From the cell containing the given text, extract its center point as [X, Y] coordinate. 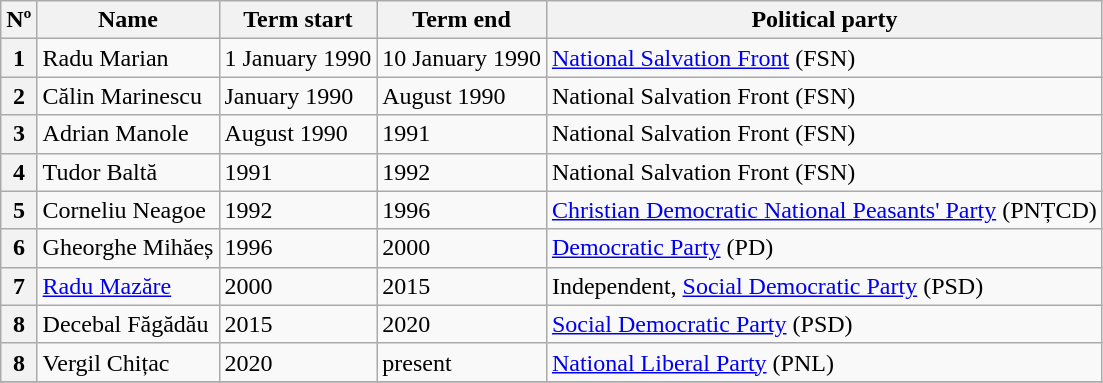
Term start [298, 20]
present [462, 362]
January 1990 [298, 96]
Radu Marian [128, 58]
4 [19, 172]
Independent, Social Democratic Party (PSD) [824, 286]
5 [19, 210]
1 [19, 58]
7 [19, 286]
Political party [824, 20]
Adrian Manole [128, 134]
Democratic Party (PD) [824, 248]
Vergil Chițac [128, 362]
Corneliu Neagoe [128, 210]
National Liberal Party (PNL) [824, 362]
Name [128, 20]
Social Democratic Party (PSD) [824, 324]
Tudor Baltă [128, 172]
Gheorghe Mihăeș [128, 248]
Decebal Făgădău [128, 324]
1 January 1990 [298, 58]
Radu Mazăre [128, 286]
3 [19, 134]
6 [19, 248]
Călin Marinescu [128, 96]
Nº [19, 20]
Christian Democratic National Peasants' Party (PNȚCD) [824, 210]
Term end [462, 20]
2 [19, 96]
10 January 1990 [462, 58]
